Return the [X, Y] coordinate for the center point of the cell that contains the specified text.  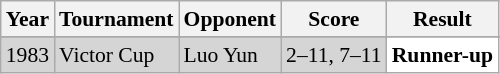
Luo Yun [230, 55]
Victor Cup [116, 55]
Year [28, 19]
Score [334, 19]
2–11, 7–11 [334, 55]
Opponent [230, 19]
Result [442, 19]
Runner-up [442, 55]
Tournament [116, 19]
1983 [28, 55]
